Find where the given text appears and provide that cell's center as [X, Y] coordinate. 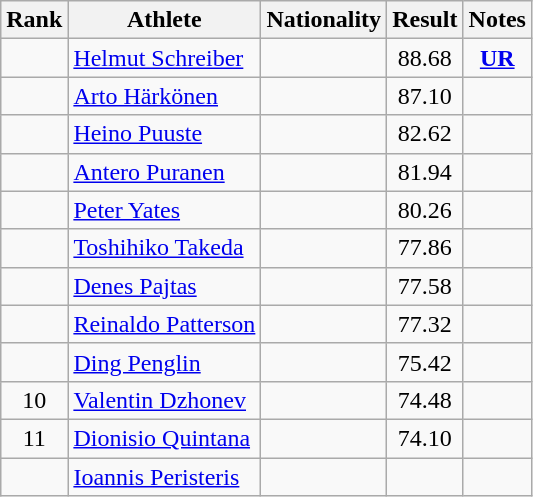
80.26 [425, 210]
Toshihiko Takeda [164, 248]
10 [34, 400]
Ding Penglin [164, 362]
UR [497, 58]
Notes [497, 20]
75.42 [425, 362]
11 [34, 438]
Ioannis Peristeris [164, 477]
77.58 [425, 286]
74.10 [425, 438]
Arto Härkönen [164, 96]
Peter Yates [164, 210]
Heino Puuste [164, 134]
Rank [34, 20]
Dionisio Quintana [164, 438]
87.10 [425, 96]
Result [425, 20]
Nationality [324, 20]
Athlete [164, 20]
77.86 [425, 248]
Denes Pajtas [164, 286]
Antero Puranen [164, 172]
Valentin Dzhonev [164, 400]
81.94 [425, 172]
77.32 [425, 324]
88.68 [425, 58]
Helmut Schreiber [164, 58]
74.48 [425, 400]
Reinaldo Patterson [164, 324]
82.62 [425, 134]
